Pinpoint the cell where the given text exists, returning its (x, y) midpoint coordinate. 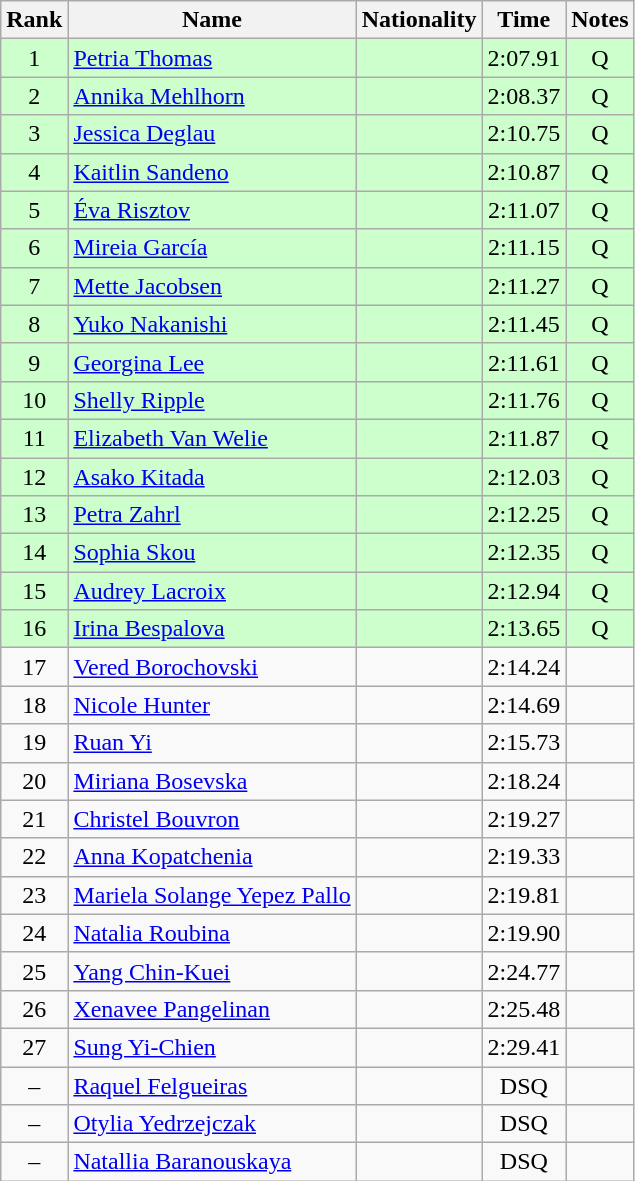
Éva Risztov (212, 210)
12 (34, 477)
2:19.27 (524, 819)
Audrey Lacroix (212, 591)
15 (34, 591)
2:24.77 (524, 971)
Rank (34, 20)
Yang Chin-Kuei (212, 971)
10 (34, 400)
23 (34, 895)
Mireia García (212, 248)
5 (34, 210)
17 (34, 667)
Irina Bespalova (212, 629)
Mette Jacobsen (212, 286)
Raquel Felgueiras (212, 1085)
2:10.87 (524, 172)
Sung Yi-Chien (212, 1047)
25 (34, 971)
2 (34, 96)
Asako Kitada (212, 477)
Mariela Solange Yepez Pallo (212, 895)
27 (34, 1047)
Miriana Bosevska (212, 781)
1 (34, 58)
Ruan Yi (212, 743)
2:10.75 (524, 134)
2:12.03 (524, 477)
Otylia Yedrzejczak (212, 1124)
Anna Kopatchenia (212, 857)
Yuko Nakanishi (212, 324)
13 (34, 515)
2:12.35 (524, 553)
Notes (600, 20)
Nicole Hunter (212, 705)
Petra Zahrl (212, 515)
14 (34, 553)
2:11.87 (524, 438)
7 (34, 286)
2:11.15 (524, 248)
3 (34, 134)
Natallia Baranouskaya (212, 1162)
Xenavee Pangelinan (212, 1009)
2:11.27 (524, 286)
2:12.25 (524, 515)
4 (34, 172)
2:11.61 (524, 362)
2:29.41 (524, 1047)
11 (34, 438)
Petria Thomas (212, 58)
26 (34, 1009)
Nationality (419, 20)
22 (34, 857)
16 (34, 629)
2:11.07 (524, 210)
Jessica Deglau (212, 134)
Shelly Ripple (212, 400)
2:11.45 (524, 324)
Vered Borochovski (212, 667)
Christel Bouvron (212, 819)
20 (34, 781)
2:14.24 (524, 667)
9 (34, 362)
Annika Mehlhorn (212, 96)
24 (34, 933)
2:25.48 (524, 1009)
2:15.73 (524, 743)
8 (34, 324)
21 (34, 819)
Time (524, 20)
6 (34, 248)
Georgina Lee (212, 362)
2:12.94 (524, 591)
Sophia Skou (212, 553)
2:07.91 (524, 58)
18 (34, 705)
2:14.69 (524, 705)
2:19.33 (524, 857)
Name (212, 20)
Elizabeth Van Welie (212, 438)
Natalia Roubina (212, 933)
Kaitlin Sandeno (212, 172)
2:11.76 (524, 400)
2:18.24 (524, 781)
2:19.81 (524, 895)
2:13.65 (524, 629)
19 (34, 743)
2:08.37 (524, 96)
2:19.90 (524, 933)
